Capture the cell that displays the provided text and extract its (x, y) central coordinate. 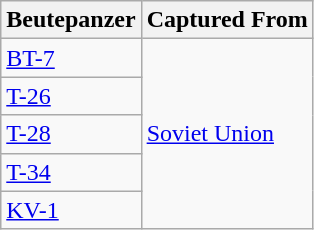
Soviet Union (227, 134)
Beutepanzer (71, 20)
KV-1 (71, 210)
Captured From (227, 20)
T-26 (71, 96)
BT-7 (71, 58)
T-28 (71, 134)
T-34 (71, 172)
